Return the [X, Y] coordinate for the center point of the cell that contains the specified text.  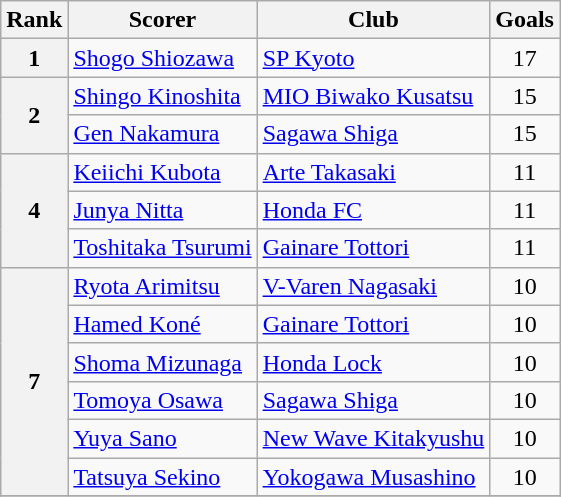
Hamed Koné [162, 324]
Shoma Mizunaga [162, 362]
17 [525, 58]
New Wave Kitakyushu [374, 438]
Honda FC [374, 210]
Rank [34, 20]
Club [374, 20]
Yuya Sano [162, 438]
Yokogawa Musashino [374, 477]
Toshitaka Tsurumi [162, 248]
SP Kyoto [374, 58]
4 [34, 210]
Arte Takasaki [374, 172]
Shogo Shiozawa [162, 58]
Junya Nitta [162, 210]
Keiichi Kubota [162, 172]
Honda Lock [374, 362]
7 [34, 381]
1 [34, 58]
Gen Nakamura [162, 134]
Tomoya Osawa [162, 400]
Goals [525, 20]
Scorer [162, 20]
V-Varen Nagasaki [374, 286]
MIO Biwako Kusatsu [374, 96]
Shingo Kinoshita [162, 96]
Tatsuya Sekino [162, 477]
Ryota Arimitsu [162, 286]
2 [34, 115]
